Extract the [X, Y] coordinate from the center of the cell holding the provided text.  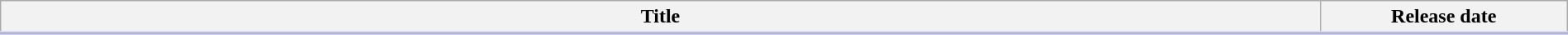
Title [660, 17]
Release date [1444, 17]
